Return [X, Y] of the center of cell containing provided text 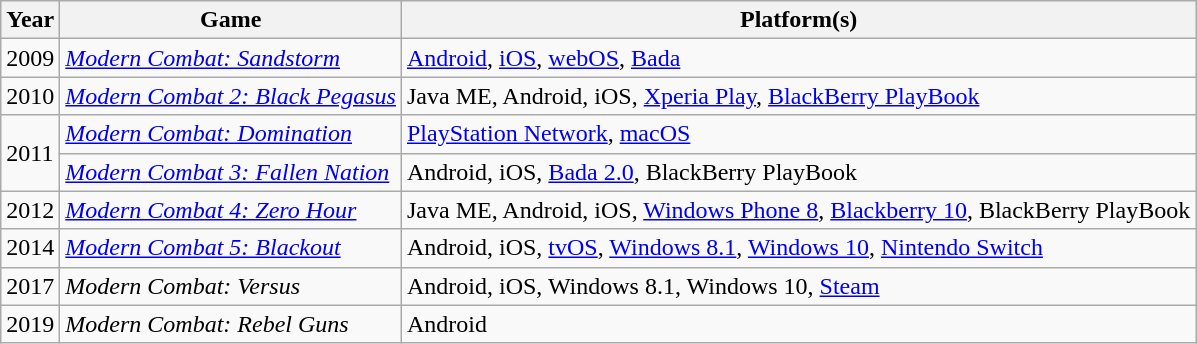
Modern Combat 5: Blackout [231, 248]
Modern Combat 3: Fallen Nation [231, 172]
Game [231, 20]
Java ME, Android, iOS, Xperia Play, BlackBerry PlayBook [798, 96]
2019 [30, 324]
2011 [30, 153]
2014 [30, 248]
2010 [30, 96]
2012 [30, 210]
Android, iOS, Bada 2.0, BlackBerry PlayBook [798, 172]
Modern Combat: Versus [231, 286]
Java ME, Android, iOS, Windows Phone 8, Blackberry 10, BlackBerry PlayBook [798, 210]
Modern Combat: Sandstorm [231, 58]
Platform(s) [798, 20]
Android, iOS, tvOS, Windows 8.1, Windows 10, Nintendo Switch [798, 248]
Year [30, 20]
Modern Combat: Domination [231, 134]
Android [798, 324]
2017 [30, 286]
2009 [30, 58]
Modern Combat 2: Black Pegasus [231, 96]
PlayStation Network, macOS [798, 134]
Android, iOS, webOS, Bada [798, 58]
Modern Combat 4: Zero Hour [231, 210]
Android, iOS, Windows 8.1, Windows 10, Steam [798, 286]
Modern Combat: Rebel Guns [231, 324]
